Identify which cell holds the provided text, then report its [x, y] central coordinate. 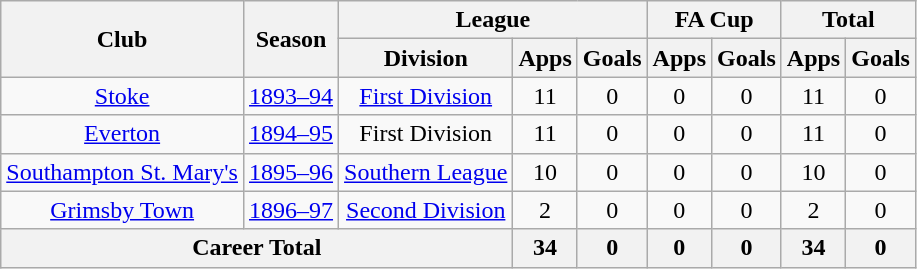
1896–97 [290, 210]
Career Total [257, 248]
1895–96 [290, 172]
Southern League [426, 172]
League [494, 20]
1893–94 [290, 96]
Season [290, 39]
Southampton St. Mary's [122, 172]
Everton [122, 134]
Total [848, 20]
Second Division [426, 210]
1894–95 [290, 134]
Stoke [122, 96]
Club [122, 39]
Grimsby Town [122, 210]
Division [426, 58]
FA Cup [714, 20]
